Locate the cell with the specified text and output its (X, Y) center coordinate. 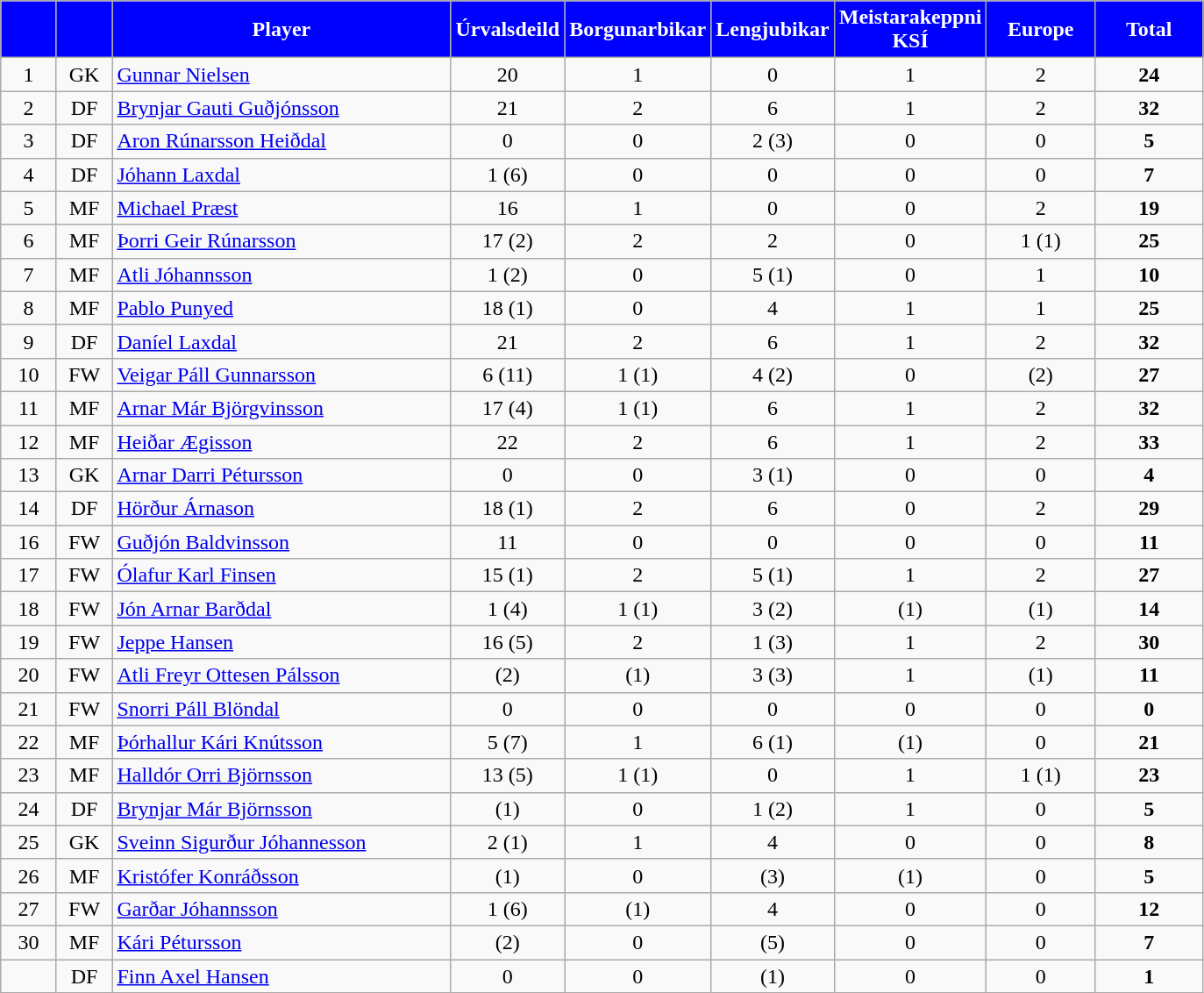
4 (2) (773, 375)
Snorri Páll Blöndal (281, 709)
Arnar Darri Pétursson (281, 475)
Gunnar Nielsen (281, 75)
Kári Pétursson (281, 942)
Hörður Árnason (281, 509)
3 (3) (773, 675)
Total (1150, 30)
5 (7) (508, 742)
13 (29, 475)
Þórhallur Kári Knútsson (281, 742)
Borgunarbikar (638, 30)
(3) (773, 875)
Aron Rúnarsson Heiðdal (281, 141)
(5) (773, 942)
Daníel Laxdal (281, 341)
Meistarakeppni KSÍ (910, 30)
Arnar Már Björgvinsson (281, 408)
Guðjón Baldvinsson (281, 542)
Jón Arnar Barðdal (281, 609)
Brynjar Már Björnsson (281, 809)
Player (281, 30)
Michael Præst (281, 208)
3 (1) (773, 475)
Jóhann Laxdal (281, 175)
17 (29, 575)
6 (11) (508, 375)
18 (29, 609)
6 (1) (773, 742)
15 (1) (508, 575)
Jeppe Hansen (281, 642)
Ólafur Karl Finsen (281, 575)
16 (5) (508, 642)
Þorri Geir Rúnarsson (281, 241)
Pablo Punyed (281, 308)
Brynjar Gauti Guðjónsson (281, 108)
3 (2) (773, 609)
1 (4) (508, 609)
Kristófer Konráðsson (281, 875)
26 (29, 875)
9 (29, 341)
Halldór Orri Björnsson (281, 775)
29 (1150, 509)
Europe (1041, 30)
Úrvalsdeild (508, 30)
Sveinn Sigurður Jóhannesson (281, 842)
Atli Jóhannsson (281, 275)
17 (4) (508, 408)
13 (5) (508, 775)
Veigar Páll Gunnarsson (281, 375)
Atli Freyr Ottesen Pálsson (281, 675)
Lengjubikar (773, 30)
Finn Axel Hansen (281, 976)
33 (1150, 441)
1 (3) (773, 642)
Garðar Jóhannsson (281, 909)
2 (1) (508, 842)
2 (3) (773, 141)
Heiðar Ægisson (281, 441)
3 (29, 141)
17 (2) (508, 241)
